Identify which cell holds the provided text, then report its (x, y) central coordinate. 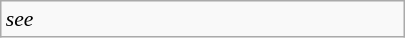
see (203, 19)
